Provide the [X, Y] coordinate of the cell's center where the given text is located.  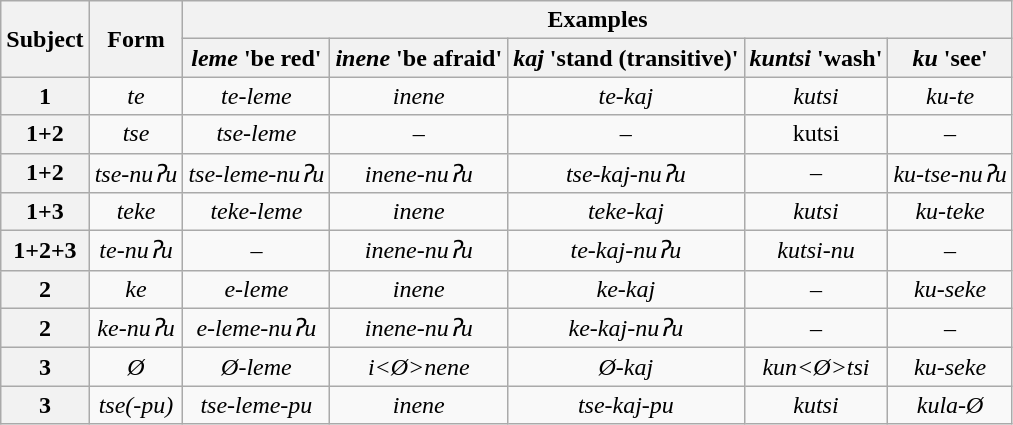
ke-kaj-nuʔu [626, 328]
te-leme [256, 96]
te-nuʔu [136, 251]
kutsi-nu [816, 251]
tse [136, 134]
tse-leme-nuʔu [256, 173]
tse(-pu) [136, 405]
1+2+3 [45, 251]
inene 'be afraid' [419, 58]
leme 'be red' [256, 58]
tse-leme-pu [256, 405]
ku-tse-nuʔu [950, 173]
tse-nuʔu [136, 173]
ku 'see' [950, 58]
tse-leme [256, 134]
i<Ø>nene [419, 367]
kula-Ø [950, 405]
e-leme-nuʔu [256, 328]
e-leme [256, 289]
tse-kaj-pu [626, 405]
teke-leme [256, 212]
kun<Ø>tsi [816, 367]
ke [136, 289]
Ø-kaj [626, 367]
te-kaj [626, 96]
1+3 [45, 212]
ku-teke [950, 212]
ku-te [950, 96]
tse-kaj-nuʔu [626, 173]
teke-kaj [626, 212]
ke-kaj [626, 289]
Subject [45, 39]
kuntsi 'wash' [816, 58]
te-kaj-nuʔu [626, 251]
Ø-leme [256, 367]
ke-nuʔu [136, 328]
Ø [136, 367]
te [136, 96]
kaj 'stand (transitive)' [626, 58]
1 [45, 96]
Form [136, 39]
Examples [598, 20]
teke [136, 212]
